Provide the (x, y) coordinate of the cell's center where the given text is located.  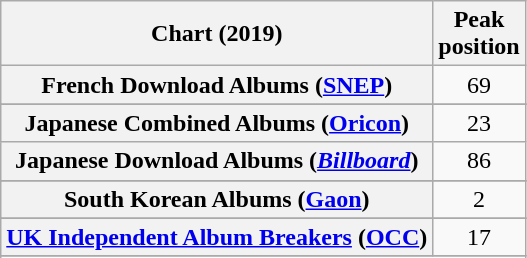
17 (479, 237)
2 (479, 199)
South Korean Albums (Gaon) (217, 199)
UK Independent Album Breakers (OCC) (217, 237)
Japanese Download Albums (Billboard) (217, 161)
French Download Albums (SNEP) (217, 85)
69 (479, 85)
Chart (2019) (217, 34)
Japanese Combined Albums (Oricon) (217, 123)
23 (479, 123)
86 (479, 161)
Peakposition (479, 34)
